Capture the cell that displays the provided text and extract its (X, Y) central coordinate. 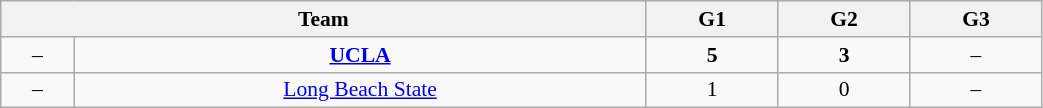
G1 (712, 19)
Team (324, 19)
UCLA (360, 55)
3 (844, 55)
G2 (844, 19)
5 (712, 55)
1 (712, 90)
Long Beach State (360, 90)
0 (844, 90)
G3 (976, 19)
